Identify which cell holds the provided text, then report its [X, Y] central coordinate. 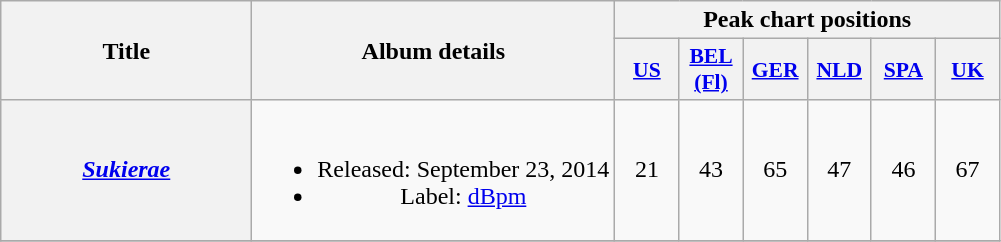
UK [967, 70]
Title [126, 50]
65 [775, 170]
GER [775, 70]
Sukierae [126, 170]
46 [903, 170]
SPA [903, 70]
21 [647, 170]
NLD [839, 70]
43 [711, 170]
67 [967, 170]
BEL(Fl) [711, 70]
Released: September 23, 2014Label: dBpm [434, 170]
47 [839, 170]
US [647, 70]
Peak chart positions [808, 20]
Album details [434, 50]
